Find where the given text appears and provide that cell's center as (x, y) coordinate. 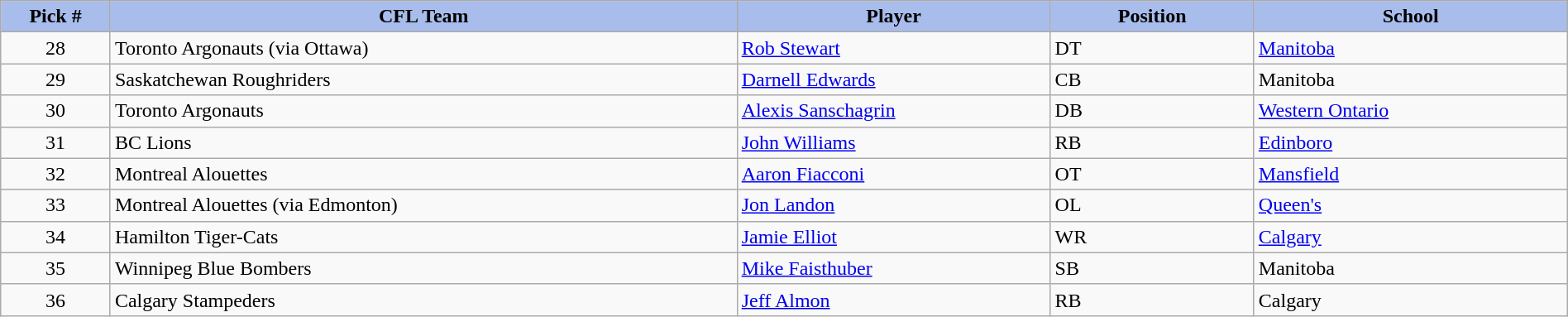
John Williams (893, 142)
Rob Stewart (893, 48)
Saskatchewan Roughriders (423, 79)
35 (56, 268)
School (1411, 17)
Toronto Argonauts (via Ottawa) (423, 48)
Jamie Elliot (893, 237)
Position (1152, 17)
SB (1152, 268)
Mansfield (1411, 174)
Pick # (56, 17)
OT (1152, 174)
Player (893, 17)
Winnipeg Blue Bombers (423, 268)
WR (1152, 237)
31 (56, 142)
Calgary Stampeders (423, 300)
29 (56, 79)
Hamilton Tiger-Cats (423, 237)
Western Ontario (1411, 111)
32 (56, 174)
Montreal Alouettes (via Edmonton) (423, 205)
Alexis Sanschagrin (893, 111)
33 (56, 205)
Edinboro (1411, 142)
Mike Faisthuber (893, 268)
Queen's (1411, 205)
36 (56, 300)
Toronto Argonauts (423, 111)
Aaron Fiacconi (893, 174)
Darnell Edwards (893, 79)
Jon Landon (893, 205)
DB (1152, 111)
30 (56, 111)
28 (56, 48)
OL (1152, 205)
Jeff Almon (893, 300)
Montreal Alouettes (423, 174)
DT (1152, 48)
CB (1152, 79)
CFL Team (423, 17)
34 (56, 237)
BC Lions (423, 142)
